Scan for the cell matching the given text and deliver its (X, Y) coordinate at center. 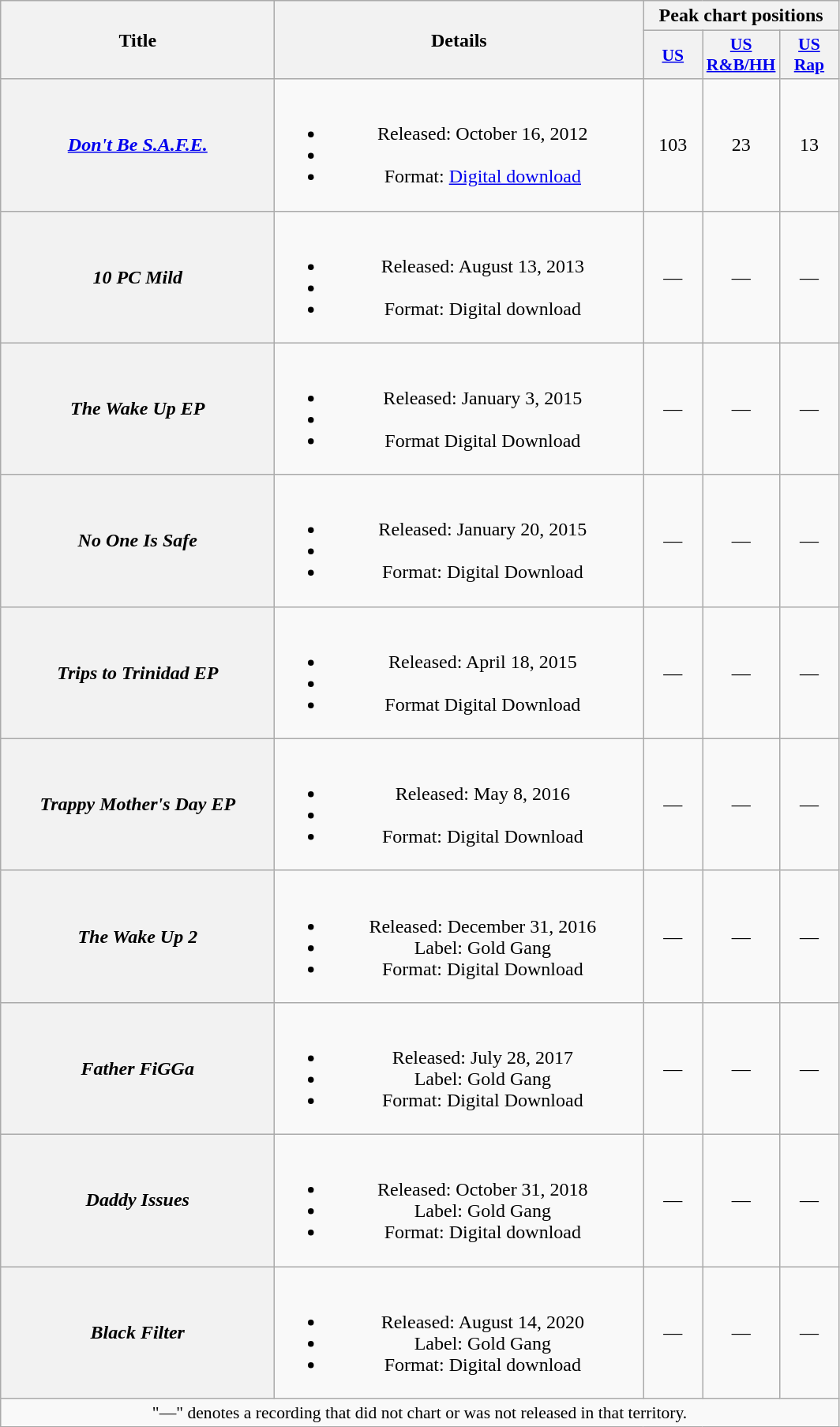
Released: January 3, 2015Format Digital Download (459, 409)
Black Filter (137, 1333)
Released: April 18, 2015Format Digital Download (459, 673)
US Rap (808, 55)
10 PC Mild (137, 276)
Released: October 31, 2018Label: Gold GangFormat: Digital download (459, 1200)
Released: August 14, 2020Label: Gold GangFormat: Digital download (459, 1333)
Trips to Trinidad EP (137, 673)
Title (137, 39)
Released: October 16, 2012Format: Digital download (459, 145)
Peak chart positions (741, 16)
Released: December 31, 2016Label: Gold GangFormat: Digital Download (459, 937)
Released: January 20, 2015Format: Digital Download (459, 540)
Released: July 28, 2017Label: Gold GangFormat: Digital Download (459, 1068)
Trappy Mother's Day EP (137, 804)
Daddy Issues (137, 1200)
13 (808, 145)
Details (459, 39)
Don't Be S.A.F.E. (137, 145)
No One Is Safe (137, 540)
Father FiGGa (137, 1068)
"—" denotes a recording that did not chart or was not released in that territory. (420, 1413)
Released: August 13, 2013Format: Digital download (459, 276)
The Wake Up EP (137, 409)
The Wake Up 2 (137, 937)
USR&B/HH (741, 55)
103 (673, 145)
US (673, 55)
23 (741, 145)
Released: May 8, 2016Format: Digital Download (459, 804)
